Output the (X, Y) coordinate of the center of the cell containing the given text.  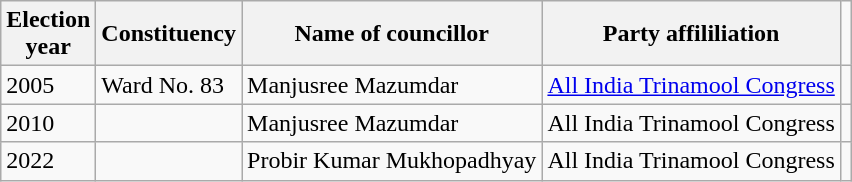
Constituency (169, 34)
2022 (48, 161)
2005 (48, 85)
Election year (48, 34)
Party affililiation (691, 34)
Ward No. 83 (169, 85)
Name of councillor (392, 34)
Probir Kumar Mukhopadhyay (392, 161)
2010 (48, 123)
